Extract the (x, y) coordinate from the center of the cell holding the provided text.  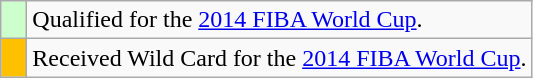
Received Wild Card for the 2014 FIBA World Cup. (280, 58)
Qualified for the 2014 FIBA World Cup. (280, 20)
